Pinpoint the cell where the given text exists, returning its [X, Y] midpoint coordinate. 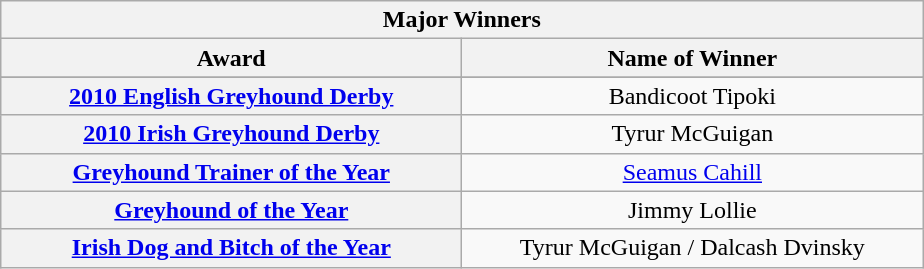
Bandicoot Tipoki [692, 96]
2010 English Greyhound Derby [232, 96]
Irish Dog and Bitch of the Year [232, 248]
Tyrur McGuigan [692, 134]
Seamus Cahill [692, 172]
2010 Irish Greyhound Derby [232, 134]
Major Winners [462, 20]
Tyrur McGuigan / Dalcash Dvinsky [692, 248]
Greyhound of the Year [232, 210]
Jimmy Lollie [692, 210]
Greyhound Trainer of the Year [232, 172]
Name of Winner [692, 58]
Award [232, 58]
